Find where the given text appears and provide that cell's center as (X, Y) coordinate. 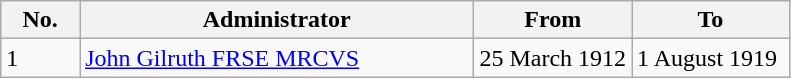
1 August 1919 (711, 58)
From (553, 20)
John Gilruth FRSE MRCVS (277, 58)
25 March 1912 (553, 58)
1 (40, 58)
To (711, 20)
No. (40, 20)
Administrator (277, 20)
